Scan for the cell matching the given text and deliver its (X, Y) coordinate at center. 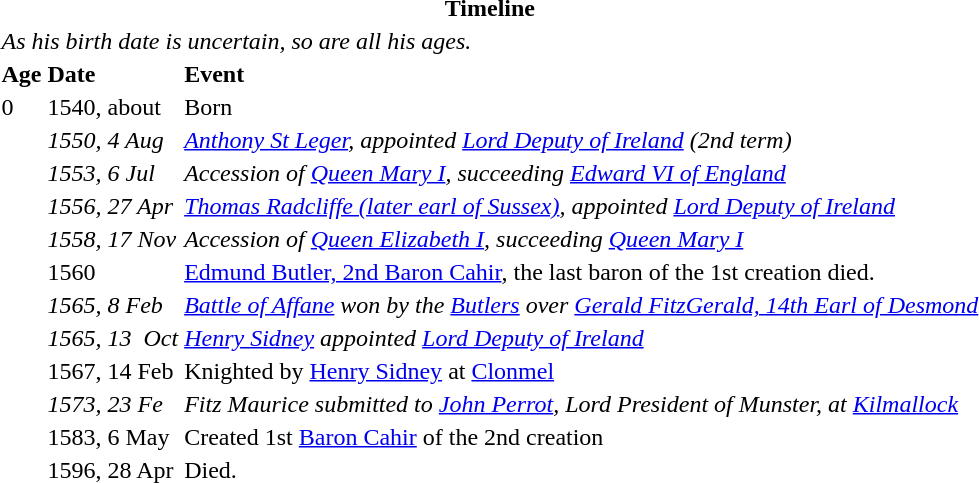
1553, 6 Jul (113, 173)
1573, 23 Fe (113, 404)
1558, 17 Nov (113, 239)
1565, 8 Feb (113, 305)
1550, 4 Aug (113, 140)
1540, about (113, 107)
0 (22, 107)
1567, 14 Feb (113, 371)
1583, 6 May (113, 437)
Date (113, 74)
1565, 13 Oct (113, 338)
Age (22, 74)
1556, 27 Apr (113, 206)
1560 (113, 272)
